Identify which cell holds the provided text, then report its (x, y) central coordinate. 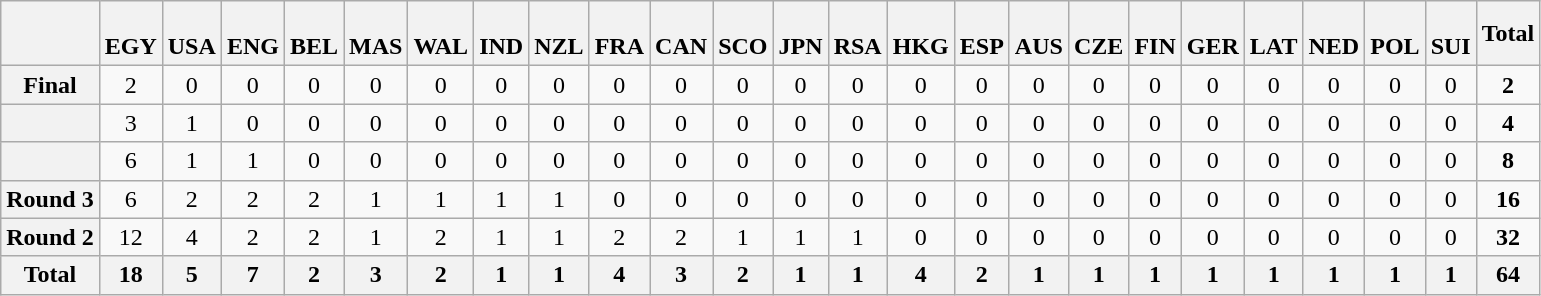
16 (1508, 199)
POL (1395, 34)
8 (1508, 161)
CAN (682, 34)
FRA (619, 34)
GER (1212, 34)
32 (1508, 237)
64 (1508, 275)
WAL (441, 34)
JPN (800, 34)
Round 3 (50, 199)
RSA (858, 34)
HKG (920, 34)
NED (1334, 34)
IND (502, 34)
Round 2 (50, 237)
SCO (743, 34)
SUI (1450, 34)
CZE (1098, 34)
7 (252, 275)
USA (192, 34)
EGY (130, 34)
BEL (314, 34)
12 (130, 237)
ENG (252, 34)
5 (192, 275)
FIN (1155, 34)
Final (50, 85)
MAS (376, 34)
NZL (559, 34)
LAT (1274, 34)
18 (130, 275)
ESP (982, 34)
AUS (1038, 34)
